Extract the (X, Y) coordinate from the center of the cell holding the provided text.  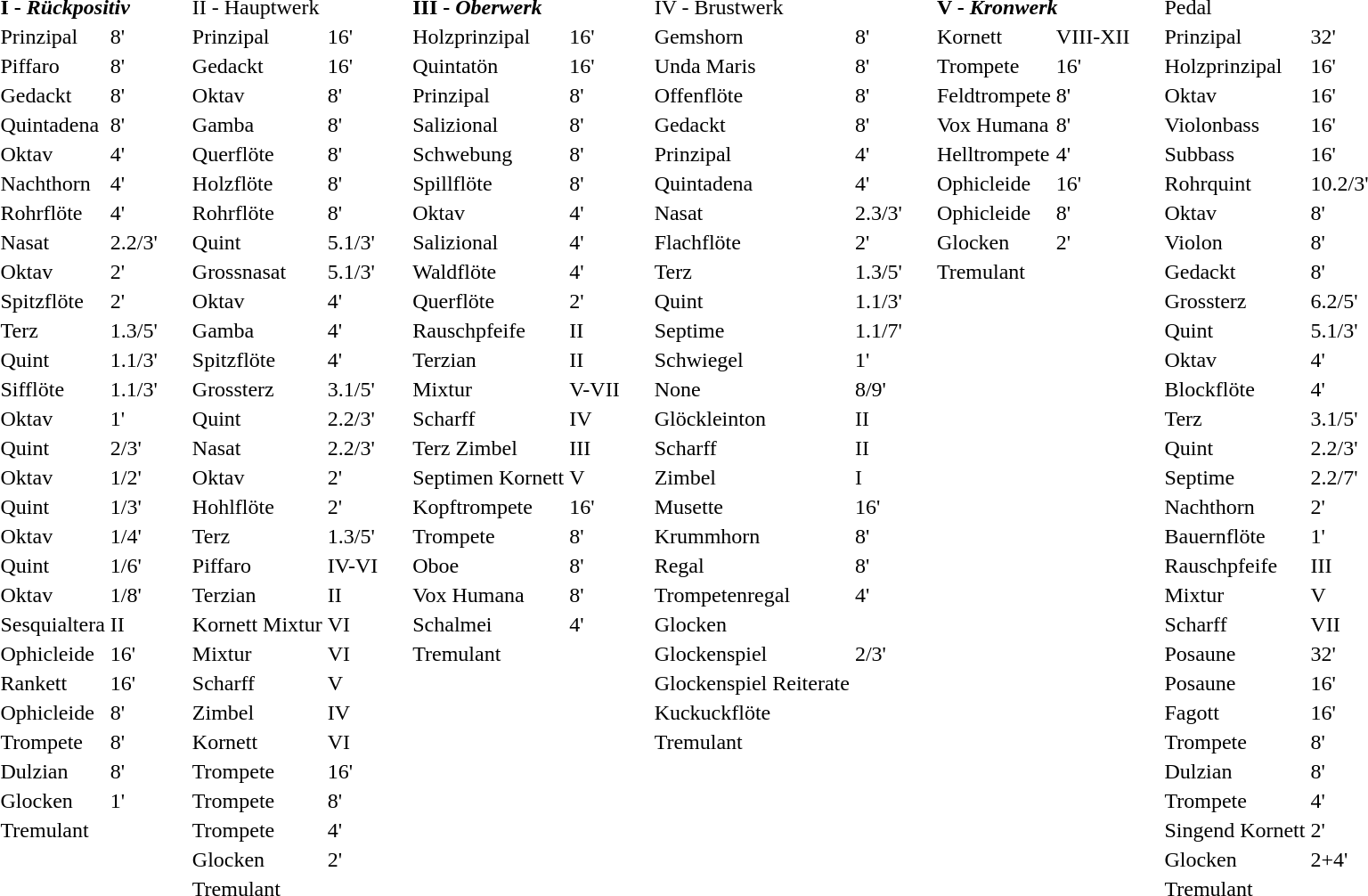
Hohlflöte (256, 507)
Violon (1234, 242)
V-VII (595, 389)
I (878, 477)
Grossnasat (256, 272)
VIII-XII (1093, 37)
None (752, 389)
Subbass (1234, 154)
Quintadena (752, 183)
1/6' (134, 566)
8/9' (878, 389)
Blockflöte (1234, 389)
Gemshorn (752, 37)
Kuckuckflöte (752, 713)
3.1/5' (353, 389)
Bauernflöte (1234, 536)
1/8' (134, 595)
2.3/3' (878, 213)
Fagott (1234, 713)
Feldtrompete (994, 95)
Spitzflöte (256, 360)
Spillflöte (488, 183)
Kopftrompete (488, 507)
Nachthorn (1234, 507)
Dulzian (1234, 771)
Helltrompete (994, 154)
Musette (752, 507)
Glöckleinton (752, 419)
Schalmei (488, 624)
Regal (752, 566)
Oboe (488, 566)
Quintatön (488, 66)
Unda Maris (752, 66)
Terz Zimbel (488, 448)
Trompetenregal (752, 595)
Flachflöte (752, 242)
IV-VI (353, 566)
III (595, 448)
Glockenspiel (752, 654)
Schwiegel (752, 360)
1/2' (134, 477)
1.1/7' (878, 330)
Holzflöte (256, 183)
1/4' (134, 536)
Waldflöte (488, 272)
Schwebung (488, 154)
Krummhorn (752, 536)
Rohrquint (1234, 183)
Kornett Mixtur (256, 624)
1/3' (134, 507)
Septimen Kornett (488, 477)
Singend Kornett (1234, 830)
Violonbass (1234, 125)
Glockenspiel Reiterate (752, 683)
Offenflöte (752, 95)
Piffaro (256, 566)
Rohrflöte (256, 213)
